Scan for the cell matching the given text and deliver its (X, Y) coordinate at center. 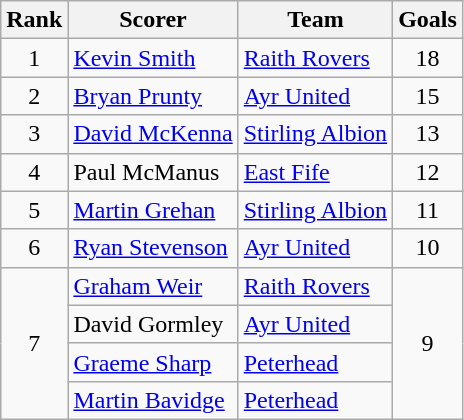
Graeme Sharp (153, 362)
Paul McManus (153, 172)
Kevin Smith (153, 58)
Ryan Stevenson (153, 248)
East Fife (315, 172)
David McKenna (153, 134)
5 (34, 210)
3 (34, 134)
11 (428, 210)
15 (428, 96)
9 (428, 343)
Martin Grehan (153, 210)
Graham Weir (153, 286)
12 (428, 172)
Bryan Prunty (153, 96)
David Gormley (153, 324)
1 (34, 58)
Rank (34, 20)
Goals (428, 20)
4 (34, 172)
Scorer (153, 20)
Team (315, 20)
18 (428, 58)
10 (428, 248)
2 (34, 96)
6 (34, 248)
7 (34, 343)
13 (428, 134)
Martin Bavidge (153, 400)
